Extract the (X, Y) coordinate from the center of the cell holding the provided text.  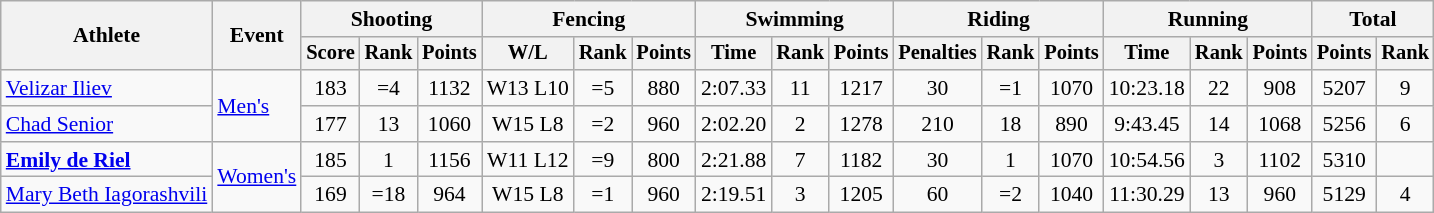
Women's (256, 178)
Total (1373, 19)
=5 (603, 88)
210 (937, 124)
Velizar Iliev (107, 88)
1132 (449, 88)
60 (937, 195)
1102 (1280, 160)
Running (1208, 19)
Chad Senior (107, 124)
1205 (861, 195)
880 (664, 88)
1060 (449, 124)
1068 (1280, 124)
2:07.33 (734, 88)
=9 (603, 160)
7 (800, 160)
=4 (389, 88)
22 (1219, 88)
5129 (1344, 195)
11:30.29 (1147, 195)
1156 (449, 160)
Men's (256, 106)
Penalties (937, 54)
11 (800, 88)
Event (256, 36)
1278 (861, 124)
185 (330, 160)
Mary Beth Iagorashvili (107, 195)
9 (1405, 88)
Fencing (589, 19)
4 (1405, 195)
9:43.45 (1147, 124)
1182 (861, 160)
Athlete (107, 36)
Score (330, 54)
890 (1071, 124)
5310 (1344, 160)
1217 (861, 88)
18 (1011, 124)
5207 (1344, 88)
2:02.20 (734, 124)
Shooting (391, 19)
800 (664, 160)
W/L (528, 54)
=18 (389, 195)
964 (449, 195)
Riding (998, 19)
5256 (1344, 124)
177 (330, 124)
10:23.18 (1147, 88)
908 (1280, 88)
W13 L10 (528, 88)
W11 L12 (528, 160)
Emily de Riel (107, 160)
2 (800, 124)
183 (330, 88)
14 (1219, 124)
169 (330, 195)
Swimming (794, 19)
6 (1405, 124)
1040 (1071, 195)
2:19.51 (734, 195)
2:21.88 (734, 160)
10:54.56 (1147, 160)
